Identify which cell holds the provided text, then report its (x, y) central coordinate. 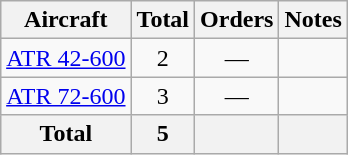
3 (163, 96)
ATR 42-600 (66, 58)
Aircraft (66, 20)
Orders (237, 20)
5 (163, 134)
Notes (313, 20)
ATR 72-600 (66, 96)
2 (163, 58)
